Return the (X, Y) coordinate for the center point of the cell that contains the specified text.  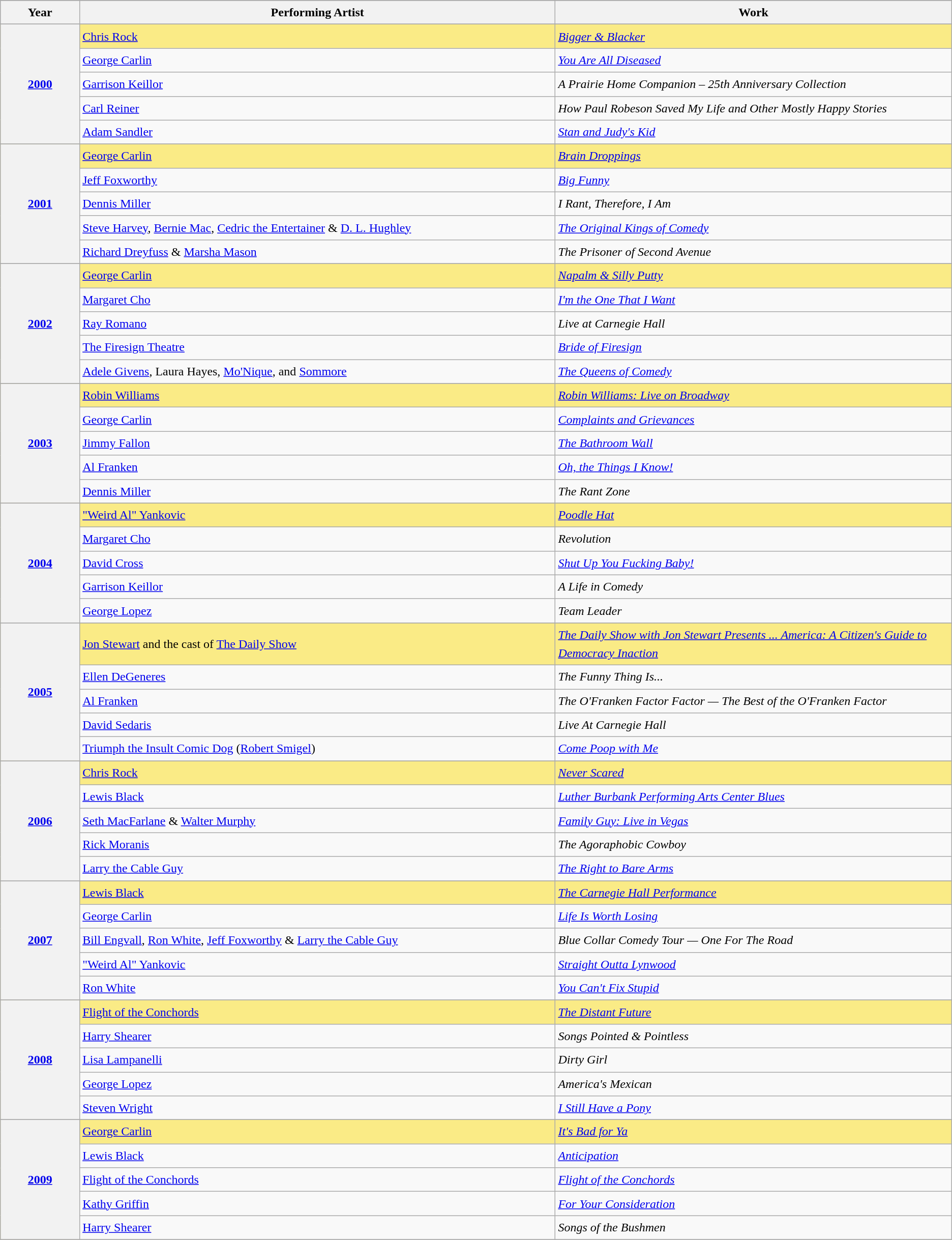
Jeff Foxworthy (317, 180)
Steve Harvey, Bernie Mac, Cedric the Entertainer & D. L. Hughley (317, 228)
The Daily Show with Jon Stewart Presents ... America: A Citizen's Guide to Democracy Inaction (754, 644)
Carl Reiner (317, 108)
2002 (40, 323)
A Life in Comedy (754, 587)
David Cross (317, 563)
Shut Up You Fucking Baby! (754, 563)
2006 (40, 821)
2008 (40, 1060)
The Queens of Comedy (754, 371)
You Can't Fix Stupid (754, 988)
Live At Carnegie Hall (754, 725)
Ray Romano (317, 323)
Never Scared (754, 773)
The O'Franken Factor Factor — The Best of the O'Franken Factor (754, 701)
Steven Wright (317, 1108)
Jon Stewart and the cast of The Daily Show (317, 644)
I Rant, Therefore, I Am (754, 203)
It's Bad for Ya (754, 1132)
Robin Williams: Live on Broadway (754, 396)
Larry the Cable Guy (317, 869)
The Firesign Theatre (317, 348)
Work (754, 12)
Team Leader (754, 610)
Stan and Judy's Kid (754, 132)
Bill Engvall, Ron White, Jeff Foxworthy & Larry the Cable Guy (317, 940)
Richard Dreyfuss & Marsha Mason (317, 251)
Big Funny (754, 180)
The Prisoner of Second Avenue (754, 251)
Ron White (317, 988)
Seth MacFarlane & Walter Murphy (317, 821)
Bigger & Blacker (754, 37)
America's Mexican (754, 1084)
The Rant Zone (754, 491)
David Sedaris (317, 725)
Dirty Girl (754, 1060)
The Funny Thing Is... (754, 676)
Triumph the Insult Comic Dog (Robert Smigel) (317, 749)
Life Is Worth Losing (754, 917)
Adele Givens, Laura Hayes, Mo'Nique, and Sommore (317, 371)
Napalm & Silly Putty (754, 276)
A Prairie Home Companion – 25th Anniversary Collection (754, 84)
The Original Kings of Comedy (754, 228)
Rick Moranis (317, 844)
I Still Have a Pony (754, 1108)
Adam Sandler (317, 132)
Straight Outta Lynwood (754, 964)
2005 (40, 692)
Jimmy Fallon (317, 444)
Come Poop with Me (754, 749)
2003 (40, 444)
Lisa Lampanelli (317, 1060)
I'm the One That I Want (754, 300)
2001 (40, 203)
Kathy Griffin (317, 1203)
Blue Collar Comedy Tour — One For The Road (754, 940)
2000 (40, 84)
Poodle Hat (754, 515)
Bride of Firesign (754, 348)
Songs Pointed & Pointless (754, 1036)
The Agoraphobic Cowboy (754, 844)
Anticipation (754, 1156)
Brain Droppings (754, 156)
2004 (40, 563)
Family Guy: Live in Vegas (754, 821)
Robin Williams (317, 396)
Ellen DeGeneres (317, 676)
Live at Carnegie Hall (754, 323)
2009 (40, 1180)
2007 (40, 940)
For Your Consideration (754, 1203)
Year (40, 12)
The Bathroom Wall (754, 444)
The Right to Bare Arms (754, 869)
Complaints and Grievances (754, 419)
Songs of the Bushmen (754, 1228)
How Paul Robeson Saved My Life and Other Mostly Happy Stories (754, 108)
Oh, the Things I Know! (754, 467)
The Carnegie Hall Performance (754, 892)
Performing Artist (317, 12)
The Distant Future (754, 1012)
Luther Burbank Performing Arts Center Blues (754, 796)
You Are All Diseased (754, 60)
Revolution (754, 539)
